Return [X, Y] of the center of cell containing provided text 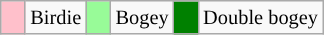
Birdie [56, 17]
Bogey [142, 17]
Double bogey [260, 17]
